Find where the given text appears and provide that cell's center as (x, y) coordinate. 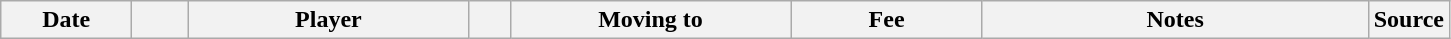
Moving to (650, 20)
Player (328, 20)
Fee (886, 20)
Source (1408, 20)
Notes (1175, 20)
Date (66, 20)
